Scan for the cell matching the given text and deliver its (x, y) coordinate at center. 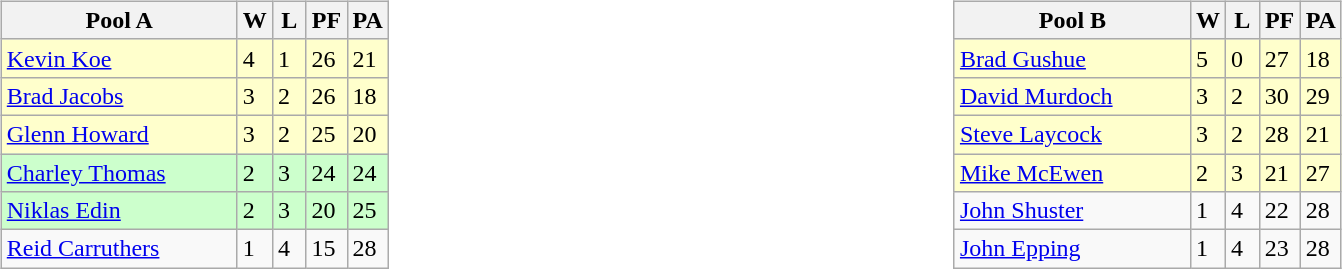
23 (1280, 249)
Brad Gushue (1072, 58)
Pool A (119, 20)
5 (1208, 58)
Brad Jacobs (119, 96)
Steve Laycock (1072, 134)
Reid Carruthers (119, 249)
Niklas Edin (119, 211)
John Shuster (1072, 211)
John Epping (1072, 249)
30 (1280, 96)
22 (1280, 211)
Kevin Koe (119, 58)
Mike McEwen (1072, 173)
29 (1320, 96)
15 (326, 249)
Pool B (1072, 20)
Glenn Howard (119, 134)
David Murdoch (1072, 96)
Charley Thomas (119, 173)
0 (1243, 58)
